Scan for the cell matching the given text and deliver its [x, y] coordinate at center. 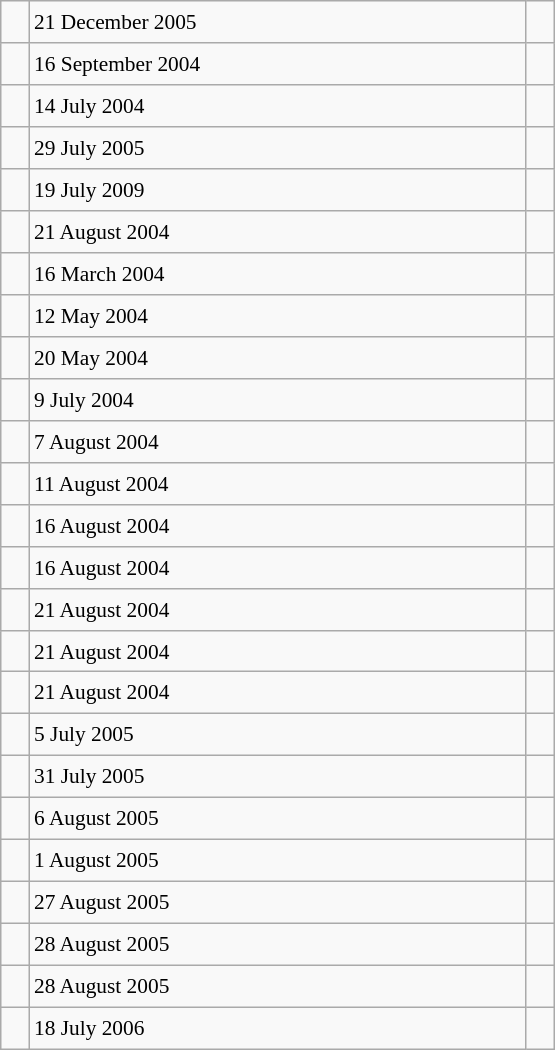
9 July 2004 [278, 399]
16 September 2004 [278, 64]
16 March 2004 [278, 274]
11 August 2004 [278, 483]
18 July 2006 [278, 1028]
1 August 2005 [278, 861]
20 May 2004 [278, 358]
5 July 2005 [278, 735]
21 December 2005 [278, 22]
29 July 2005 [278, 148]
6 August 2005 [278, 819]
14 July 2004 [278, 106]
31 July 2005 [278, 777]
12 May 2004 [278, 316]
27 August 2005 [278, 903]
7 August 2004 [278, 441]
19 July 2009 [278, 190]
